Capture the cell that displays the provided text and extract its (X, Y) central coordinate. 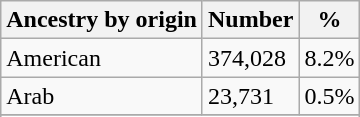
Arab (102, 96)
Ancestry by origin (102, 20)
374,028 (250, 58)
0.5% (330, 96)
American (102, 58)
8.2% (330, 58)
23,731 (250, 96)
% (330, 20)
Number (250, 20)
